Capture the cell that displays the provided text and extract its [x, y] central coordinate. 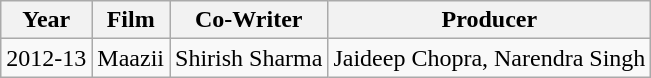
Year [46, 20]
2012-13 [46, 58]
Producer [490, 20]
Jaideep Chopra, Narendra Singh [490, 58]
Co-Writer [249, 20]
Film [131, 20]
Maazii [131, 58]
Shirish Sharma [249, 58]
